Find where the given text appears and provide that cell's center as [x, y] coordinate. 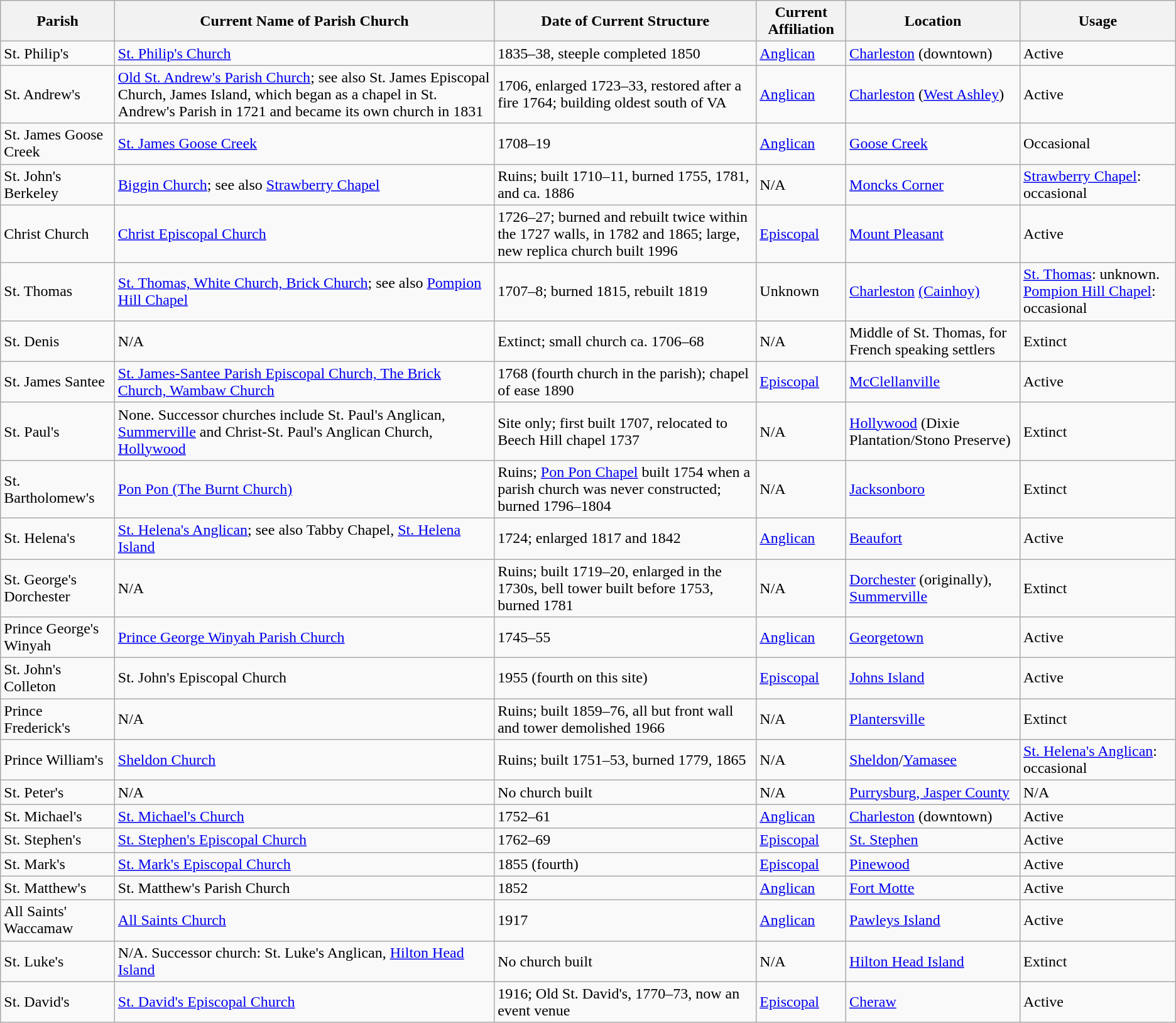
Prince Frederick's [58, 719]
Beaufort [934, 538]
St. Mark's [58, 864]
1726–27; burned and rebuilt twice within the 1727 walls, in 1782 and 1865; large, new replica church built 1996 [626, 234]
Sheldon Church [304, 760]
St. Helena's [58, 538]
St. Michael's [58, 816]
Parish [58, 21]
Biggin Church; see also Strawberry Chapel [304, 185]
St. Stephen [934, 840]
Jacksonboro [934, 489]
Ruins; built 1751–53, burned 1779, 1865 [626, 760]
Occasional [1097, 143]
St. Mark's Episcopal Church [304, 864]
Hollywood (Dixie Plantation/Stono Preserve) [934, 431]
St. Matthew's Parish Church [304, 888]
St. John's Berkeley [58, 185]
All Saints Church [304, 920]
All Saints' Waccamaw [58, 920]
St. John's Episcopal Church [304, 679]
Georgetown [934, 637]
St. James Santee [58, 382]
1916; Old St. David's, 1770–73, now an event venue [626, 1002]
St. John's Colleton [58, 679]
St. Helena's Anglican; see also Tabby Chapel, St. Helena Island [304, 538]
Charleston (West Ashley) [934, 94]
St. Philip's Church [304, 53]
St. Andrew's [58, 94]
St. Thomas: unknown. Pompion Hill Chapel: occasional [1097, 292]
St. Thomas [58, 292]
Ruins; built 1859–76, all but front wall and tower demolished 1966 [626, 719]
Hilton Head Island [934, 961]
Current Affiliation [802, 21]
Dorchester (originally), Summerville [934, 588]
1707–8; burned 1815, rebuilt 1819 [626, 292]
1768 (fourth church in the parish); chapel of ease 1890 [626, 382]
1955 (fourth on this site) [626, 679]
St. Michael's Church [304, 816]
St. Denis [58, 341]
St. James-Santee Parish Episcopal Church, The Brick Church, Wambaw Church [304, 382]
None. Successor churches include St. Paul's Anglican, Summerville and Christ-St. Paul's Anglican Church, Hollywood [304, 431]
1917 [626, 920]
St. Peter's [58, 792]
McClellanville [934, 382]
Moncks Corner [934, 185]
St. Thomas, White Church, Brick Church; see also Pompion Hill Chapel [304, 292]
Goose Creek [934, 143]
Current Name of Parish Church [304, 21]
Date of Current Structure [626, 21]
Ruins; Pon Pon Chapel built 1754 when a parish church was never constructed; burned 1796–1804 [626, 489]
Purrysburg, Jasper County [934, 792]
Prince George Winyah Parish Church [304, 637]
Mount Pleasant [934, 234]
Pawleys Island [934, 920]
Ruins; built 1710–11, burned 1755, 1781, and ca. 1886 [626, 185]
St. Bartholomew's [58, 489]
St. Stephen's Episcopal Church [304, 840]
St. Philip's [58, 53]
Ruins; built 1719–20, enlarged in the 1730s, bell tower built before 1753, burned 1781 [626, 588]
1708–19 [626, 143]
Middle of St. Thomas, for French speaking settlers [934, 341]
Usage [1097, 21]
1752–61 [626, 816]
St. David's Episcopal Church [304, 1002]
Johns Island [934, 679]
St. Paul's [58, 431]
Strawberry Chapel: occasional [1097, 185]
Prince William's [58, 760]
St. Stephen's [58, 840]
Fort Motte [934, 888]
Site only; first built 1707, relocated to Beech Hill chapel 1737 [626, 431]
1745–55 [626, 637]
1852 [626, 888]
1855 (fourth) [626, 864]
Prince George's Winyah [58, 637]
1706, enlarged 1723–33, restored after a fire 1764; building oldest south of VA [626, 94]
St. George's Dorchester [58, 588]
Christ Church [58, 234]
Christ Episcopal Church [304, 234]
St. Matthew's [58, 888]
Charleston (Cainhoy) [934, 292]
Location [934, 21]
1762–69 [626, 840]
Extinct; small church ca. 1706–68 [626, 341]
N/A. Successor church: St. Luke's Anglican, Hilton Head Island [304, 961]
St. Luke's [58, 961]
1835–38, steeple completed 1850 [626, 53]
1724; enlarged 1817 and 1842 [626, 538]
St. David's [58, 1002]
Pinewood [934, 864]
Sheldon/Yamasee [934, 760]
Cheraw [934, 1002]
Plantersville [934, 719]
Unknown [802, 292]
Pon Pon (The Burnt Church) [304, 489]
St. Helena's Anglican: occasional [1097, 760]
